Return the (X, Y) coordinate for the center point of the cell that contains the specified text.  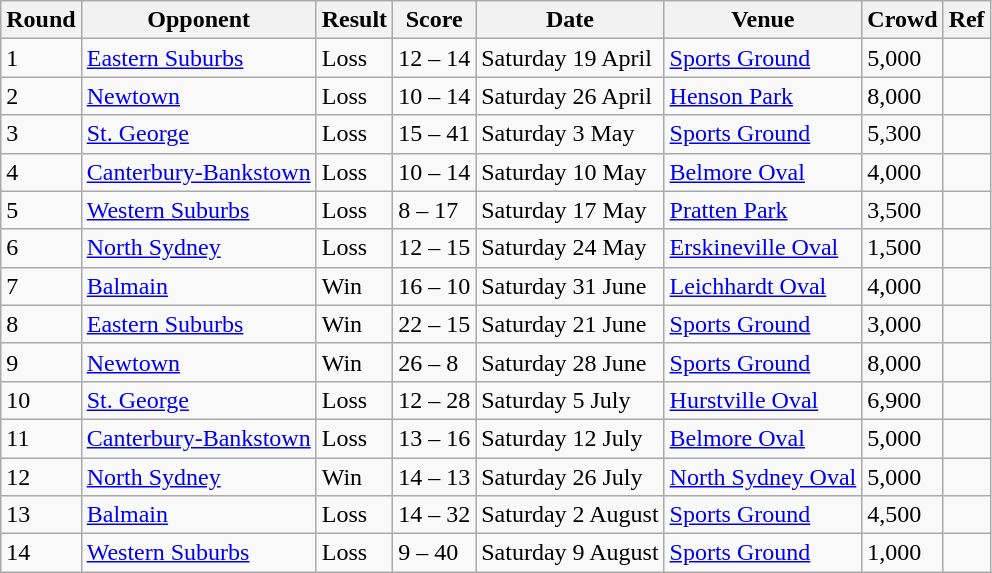
26 – 8 (434, 362)
Hurstville Oval (763, 400)
1 (41, 58)
15 – 41 (434, 134)
5 (41, 210)
9 – 40 (434, 553)
Erskineville Oval (763, 248)
Pratten Park (763, 210)
14 – 13 (434, 477)
Saturday 3 May (570, 134)
Ref (966, 20)
3 (41, 134)
8 (41, 324)
16 – 10 (434, 286)
2 (41, 96)
Saturday 19 April (570, 58)
8 – 17 (434, 210)
Saturday 24 May (570, 248)
Saturday 26 April (570, 96)
Saturday 10 May (570, 172)
9 (41, 362)
Saturday 2 August (570, 515)
Saturday 9 August (570, 553)
Henson Park (763, 96)
Crowd (902, 20)
5,300 (902, 134)
7 (41, 286)
4 (41, 172)
Venue (763, 20)
Saturday 28 June (570, 362)
13 – 16 (434, 438)
10 (41, 400)
4,500 (902, 515)
12 – 14 (434, 58)
Opponent (198, 20)
1,000 (902, 553)
12 (41, 477)
6 (41, 248)
Score (434, 20)
1,500 (902, 248)
12 – 28 (434, 400)
11 (41, 438)
6,900 (902, 400)
Saturday 5 July (570, 400)
Leichhardt Oval (763, 286)
12 – 15 (434, 248)
Saturday 31 June (570, 286)
3,000 (902, 324)
22 – 15 (434, 324)
13 (41, 515)
Date (570, 20)
Saturday 12 July (570, 438)
Saturday 26 July (570, 477)
14 – 32 (434, 515)
Saturday 21 June (570, 324)
Saturday 17 May (570, 210)
3,500 (902, 210)
North Sydney Oval (763, 477)
Result (354, 20)
14 (41, 553)
Round (41, 20)
